Output the (X, Y) coordinate of the center of the cell containing the given text.  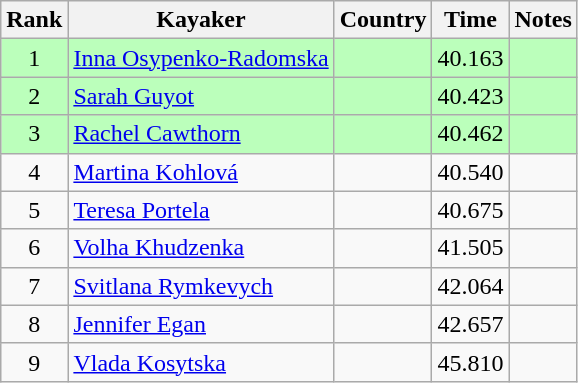
40.462 (470, 134)
40.675 (470, 210)
Kayaker (201, 20)
3 (34, 134)
40.163 (470, 58)
7 (34, 286)
42.064 (470, 286)
Teresa Portela (201, 210)
1 (34, 58)
8 (34, 324)
40.540 (470, 172)
Martina Kohlová (201, 172)
Sarah Guyot (201, 96)
41.505 (470, 248)
Notes (543, 20)
Inna Osypenko-Radomska (201, 58)
5 (34, 210)
42.657 (470, 324)
Rank (34, 20)
Svitlana Rymkevych (201, 286)
9 (34, 362)
4 (34, 172)
Volha Khudzenka (201, 248)
Rachel Cawthorn (201, 134)
40.423 (470, 96)
2 (34, 96)
Jennifer Egan (201, 324)
Vlada Kosytska (201, 362)
Country (383, 20)
45.810 (470, 362)
6 (34, 248)
Time (470, 20)
